Detect which cell encompasses the target text, then output its (x, y) center coordinate. 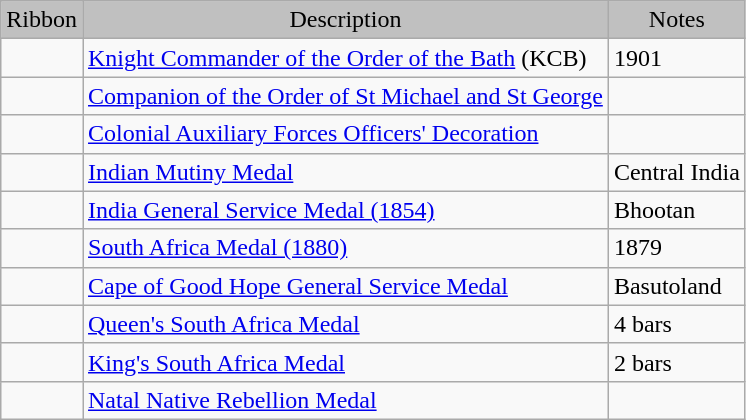
Cape of Good Hope General Service Medal (345, 286)
2 bars (676, 362)
Description (345, 20)
1879 (676, 248)
Indian Mutiny Medal (345, 172)
Bhootan (676, 210)
Colonial Auxiliary Forces Officers' Decoration (345, 134)
Basutoland (676, 286)
Companion of the Order of St Michael and St George (345, 96)
4 bars (676, 324)
Ribbon (42, 20)
King's South Africa Medal (345, 362)
1901 (676, 58)
Queen's South Africa Medal (345, 324)
Notes (676, 20)
South Africa Medal (1880) (345, 248)
Natal Native Rebellion Medal (345, 400)
Central India (676, 172)
Knight Commander of the Order of the Bath (KCB) (345, 58)
India General Service Medal (1854) (345, 210)
